Pinpoint the cell where the given text exists, returning its (X, Y) midpoint coordinate. 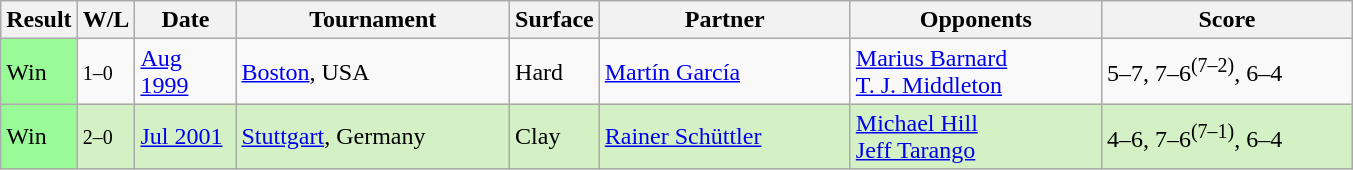
Tournament (373, 20)
Stuttgart, Germany (373, 136)
W/L (106, 20)
Hard (555, 72)
Surface (555, 20)
Clay (555, 136)
2–0 (106, 136)
Jul 2001 (186, 136)
Marius Barnard T. J. Middleton (976, 72)
5–7, 7–6(7–2), 6–4 (1226, 72)
Date (186, 20)
Score (1226, 20)
Boston, USA (373, 72)
Partner (724, 20)
4–6, 7–6(7–1), 6–4 (1226, 136)
Opponents (976, 20)
1–0 (106, 72)
Michael Hill Jeff Tarango (976, 136)
Martín García (724, 72)
Result (39, 20)
Rainer Schüttler (724, 136)
Aug 1999 (186, 72)
